Capture the cell that displays the provided text and extract its (x, y) central coordinate. 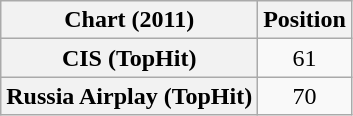
CIS (TopHit) (130, 58)
61 (305, 58)
Chart (2011) (130, 20)
Russia Airplay (TopHit) (130, 96)
Position (305, 20)
70 (305, 96)
